Pinpoint the cell where the given text exists, returning its [x, y] midpoint coordinate. 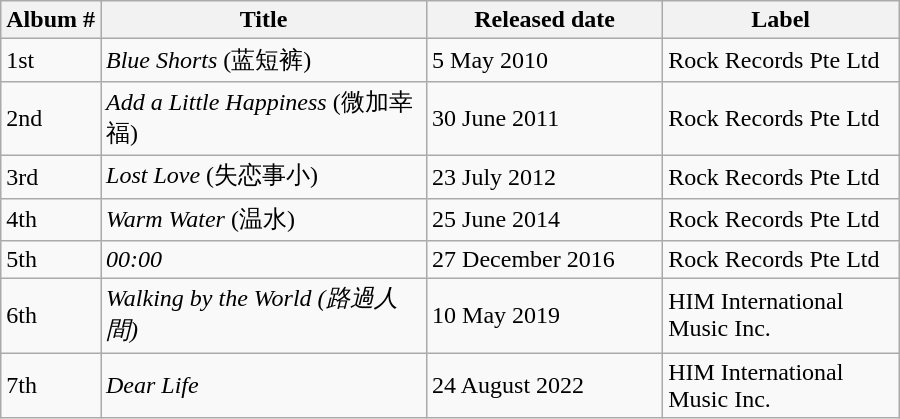
7th [51, 386]
00:00 [263, 260]
5 May 2010 [545, 60]
30 June 2011 [545, 118]
25 June 2014 [545, 220]
6th [51, 316]
10 May 2019 [545, 316]
1st [51, 60]
27 December 2016 [545, 260]
2nd [51, 118]
Blue Shorts (蓝短裤) [263, 60]
24 August 2022 [545, 386]
Released date [545, 20]
Dear Life [263, 386]
Warm Water (温水) [263, 220]
Add a Little Happiness (微加幸福) [263, 118]
Label [781, 20]
3rd [51, 176]
4th [51, 220]
Title [263, 20]
5th [51, 260]
Walking by the World (路過人間) [263, 316]
Album # [51, 20]
23 July 2012 [545, 176]
Lost Love (失恋事小) [263, 176]
